Scan for the cell matching the given text and deliver its [x, y] coordinate at center. 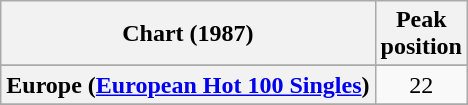
Chart (1987) [188, 34]
Peakposition [421, 34]
22 [421, 85]
Europe (European Hot 100 Singles) [188, 85]
